Identify which cell holds the provided text, then report its (X, Y) central coordinate. 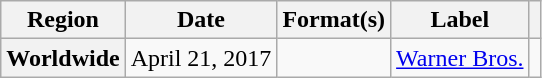
April 21, 2017 (201, 58)
Label (460, 20)
Format(s) (334, 20)
Warner Bros. (460, 58)
Region (63, 20)
Date (201, 20)
Worldwide (63, 58)
